Search for the cell housing the specified text and yield its [x, y] center coordinate. 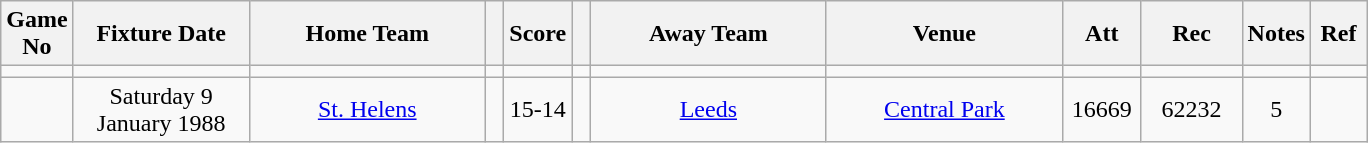
Score [538, 34]
St. Helens [367, 110]
Att [1102, 34]
62232 [1192, 110]
Game No [37, 34]
Venue [944, 34]
Leeds [708, 110]
Away Team [708, 34]
Saturday 9 January 1988 [161, 110]
15-14 [538, 110]
Notes [1276, 34]
Ref [1338, 34]
5 [1276, 110]
16669 [1102, 110]
Rec [1192, 34]
Home Team [367, 34]
Fixture Date [161, 34]
Central Park [944, 110]
